Locate the cell with the specified text and output its (x, y) center coordinate. 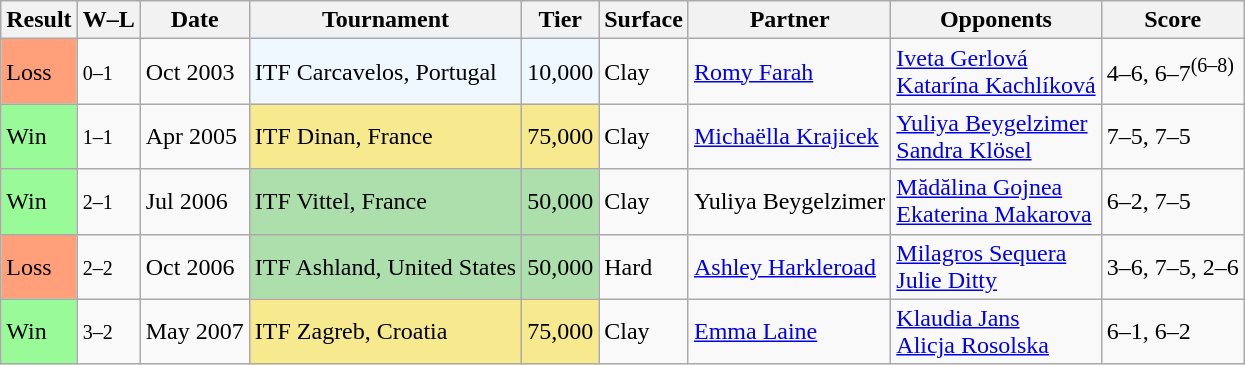
Romy Farah (789, 72)
4–6, 6–7(6–8) (1172, 72)
Partner (789, 20)
Yuliya Beygelzimer (789, 202)
Surface (644, 20)
Oct 2003 (194, 72)
Hard (644, 266)
6–1, 6–2 (1172, 332)
0–1 (108, 72)
Klaudia Jans Alicja Rosolska (996, 332)
3–6, 7–5, 2–6 (1172, 266)
Result (39, 20)
2–2 (108, 266)
7–5, 7–5 (1172, 136)
Tier (560, 20)
Score (1172, 20)
ITF Vittel, France (385, 202)
Emma Laine (789, 332)
ITF Dinan, France (385, 136)
ITF Zagreb, Croatia (385, 332)
Apr 2005 (194, 136)
Ashley Harkleroad (789, 266)
Date (194, 20)
Opponents (996, 20)
ITF Carcavelos, Portugal (385, 72)
Michaëlla Krajicek (789, 136)
May 2007 (194, 332)
3–2 (108, 332)
6–2, 7–5 (1172, 202)
1–1 (108, 136)
ITF Ashland, United States (385, 266)
2–1 (108, 202)
Yuliya Beygelzimer Sandra Klösel (996, 136)
Oct 2006 (194, 266)
Iveta Gerlová Katarína Kachlíková (996, 72)
Tournament (385, 20)
Jul 2006 (194, 202)
W–L (108, 20)
Milagros Sequera Julie Ditty (996, 266)
Mădălina Gojnea Ekaterina Makarova (996, 202)
10,000 (560, 72)
